Extract the (X, Y) coordinate from the center of the cell holding the provided text.  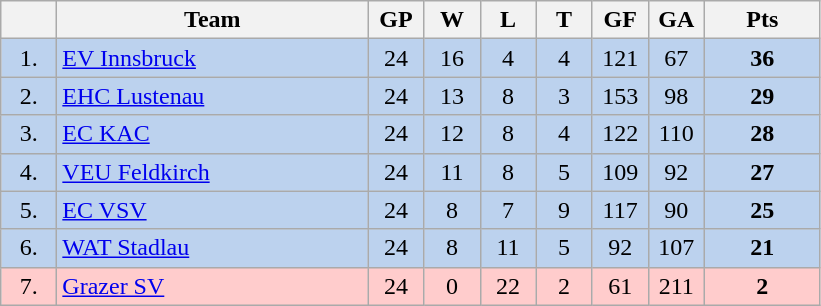
WAT Stadlau (212, 248)
29 (762, 96)
VEU Feldkirch (212, 172)
EHC Lustenau (212, 96)
Grazer SV (212, 286)
GA (676, 20)
1. (29, 58)
27 (762, 172)
117 (620, 210)
EV Innsbruck (212, 58)
90 (676, 210)
110 (676, 134)
7. (29, 286)
36 (762, 58)
22 (508, 286)
98 (676, 96)
EC KAC (212, 134)
0 (452, 286)
6. (29, 248)
109 (620, 172)
4. (29, 172)
61 (620, 286)
7 (508, 210)
21 (762, 248)
GP (396, 20)
12 (452, 134)
122 (620, 134)
13 (452, 96)
GF (620, 20)
153 (620, 96)
Team (212, 20)
Pts (762, 20)
121 (620, 58)
EC VSV (212, 210)
3 (564, 96)
2. (29, 96)
67 (676, 58)
L (508, 20)
5. (29, 210)
16 (452, 58)
9 (564, 210)
3. (29, 134)
25 (762, 210)
T (564, 20)
211 (676, 286)
107 (676, 248)
28 (762, 134)
W (452, 20)
